Provide the (X, Y) coordinate of the cell's center where the given text is located.  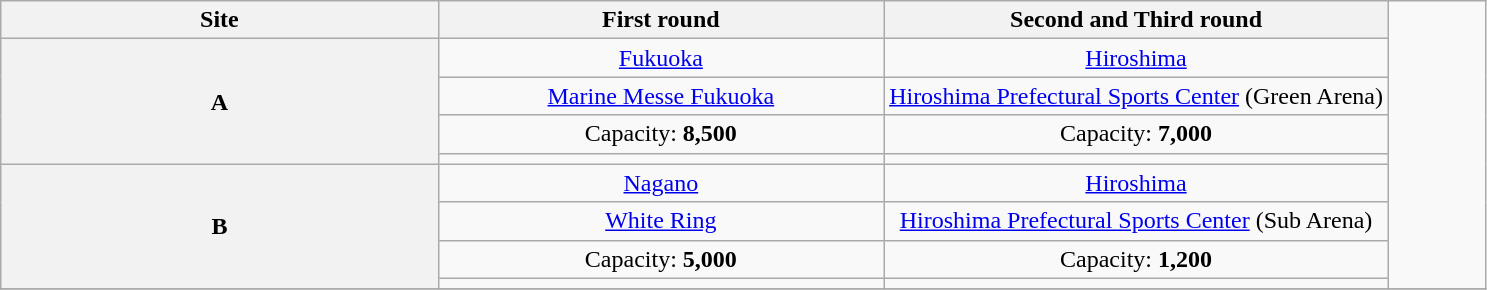
B (220, 226)
Capacity: 7,000 (1136, 134)
Site (220, 20)
White Ring (661, 221)
Nagano (661, 183)
Capacity: 8,500 (661, 134)
Marine Messe Fukuoka (661, 96)
A (220, 102)
Hiroshima Prefectural Sports Center (Green Arena) (1136, 96)
Hiroshima Prefectural Sports Center (Sub Arena) (1136, 221)
Second and Third round (1136, 20)
Capacity: 1,200 (1136, 259)
First round (661, 20)
Fukuoka (661, 58)
Capacity: 5,000 (661, 259)
